Detect which cell encompasses the target text, then output its [x, y] center coordinate. 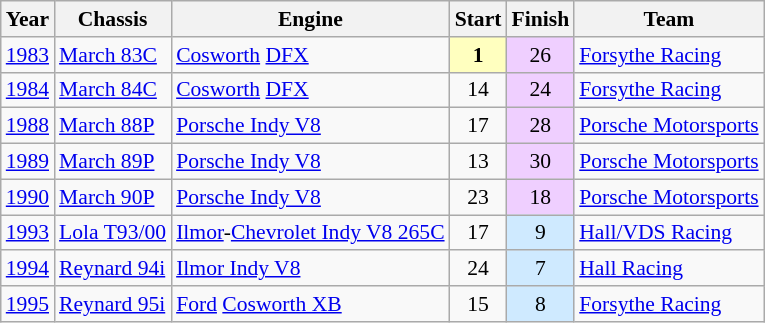
Hall Racing [668, 269]
1993 [28, 233]
1983 [28, 55]
1984 [28, 90]
Lola T93/00 [112, 233]
Reynard 94i [112, 269]
Reynard 95i [112, 304]
26 [540, 55]
Hall/VDS Racing [668, 233]
Ilmor Indy V8 [310, 269]
Chassis [112, 19]
Engine [310, 19]
1990 [28, 197]
March 84C [112, 90]
Ilmor-Chevrolet Indy V8 265C [310, 233]
7 [540, 269]
1 [478, 55]
9 [540, 233]
18 [540, 197]
Finish [540, 19]
28 [540, 126]
23 [478, 197]
1995 [28, 304]
Start [478, 19]
1994 [28, 269]
14 [478, 90]
1988 [28, 126]
March 89P [112, 162]
March 83C [112, 55]
March 90P [112, 197]
13 [478, 162]
8 [540, 304]
Team [668, 19]
March 88P [112, 126]
15 [478, 304]
Year [28, 19]
1989 [28, 162]
Ford Cosworth XB [310, 304]
30 [540, 162]
